For the text-containing cell, return its midpoint in [X, Y] coordinate format. 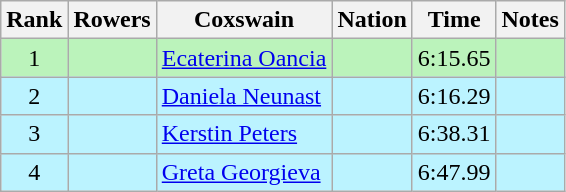
2 [34, 96]
1 [34, 58]
4 [34, 172]
Kerstin Peters [244, 134]
Notes [530, 20]
Rank [34, 20]
Rowers [112, 20]
Nation [372, 20]
Greta Georgieva [244, 172]
Coxswain [244, 20]
3 [34, 134]
Time [454, 20]
6:38.31 [454, 134]
Ecaterina Oancia [244, 58]
6:47.99 [454, 172]
6:15.65 [454, 58]
Daniela Neunast [244, 96]
6:16.29 [454, 96]
